Locate the cell with the specified text and output its [x, y] center coordinate. 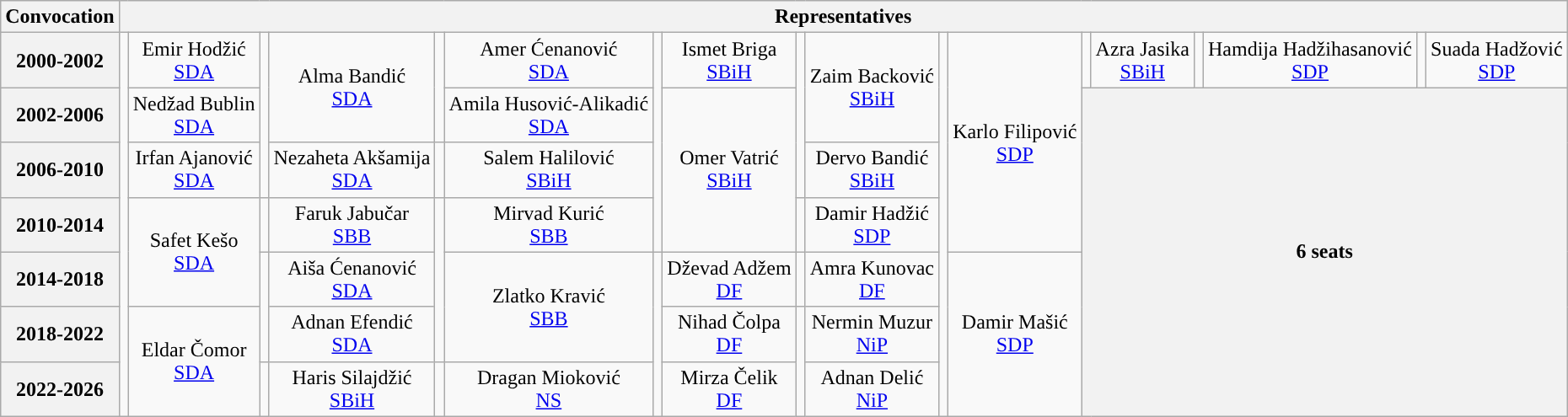
2000-2002 [60, 61]
Amer ĆenanovićSDA [549, 61]
Representatives [843, 17]
Adnan DelićNiP [872, 389]
Nedžad BublinSDA [194, 115]
Aiša ĆenanovićSDA [352, 280]
Amila Husović-AlikadićSDA [549, 115]
Convocation [60, 17]
2014-2018 [60, 280]
Damir MašićSDP [1015, 334]
Ismet BrigaSBiH [729, 61]
Dževad AdžemDF [729, 280]
Zaim BackovićSBiH [872, 88]
Mirza ČelikDF [729, 389]
Nermin MuzurNiP [872, 334]
Dragan MiokovićNS [549, 389]
Nezaheta AkšamijaSDA [352, 170]
Emir HodžićSDA [194, 61]
Omer VatrićSBiH [729, 170]
2010-2014 [60, 224]
2002-2006 [60, 115]
Amra KunovacDF [872, 280]
Nihad ČolpaDF [729, 334]
Suada HadžovićSDP [1497, 61]
Alma BandićSDA [352, 88]
Damir HadžićSDP [872, 224]
Hamdija HadžihasanovićSDP [1310, 61]
Eldar ČomorSDA [194, 361]
2022-2026 [60, 389]
Haris SilajdžićSBiH [352, 389]
Adnan EfendićSDA [352, 334]
Safet KešoSDA [194, 252]
Azra JasikaSBiH [1142, 61]
Dervo BandićSBiH [872, 170]
2006-2010 [60, 170]
Salem HalilovićSBiH [549, 170]
Zlatko KravićSBB [549, 307]
2018-2022 [60, 334]
Irfan AjanovićSDA [194, 170]
Karlo FilipovićSDP [1015, 142]
Faruk JabučarSBB [352, 224]
Mirvad KurićSBB [549, 224]
6 seats [1324, 252]
